Locate the cell with the specified text and output its [X, Y] center coordinate. 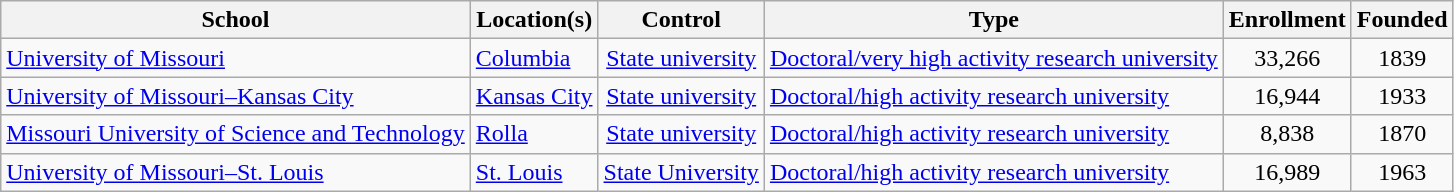
University of Missouri–St. Louis [236, 172]
Founded [1402, 20]
Kansas City [534, 96]
Location(s) [534, 20]
Rolla [534, 134]
33,266 [1287, 58]
16,989 [1287, 172]
Type [994, 20]
University of Missouri–Kansas City [236, 96]
Columbia [534, 58]
1933 [1402, 96]
State University [681, 172]
Control [681, 20]
1963 [1402, 172]
8,838 [1287, 134]
1839 [1402, 58]
School [236, 20]
Enrollment [1287, 20]
Missouri University of Science and Technology [236, 134]
St. Louis [534, 172]
1870 [1402, 134]
University of Missouri [236, 58]
16,944 [1287, 96]
Doctoral/very high activity research university [994, 58]
